Pinpoint the cell where the given text exists, returning its (X, Y) midpoint coordinate. 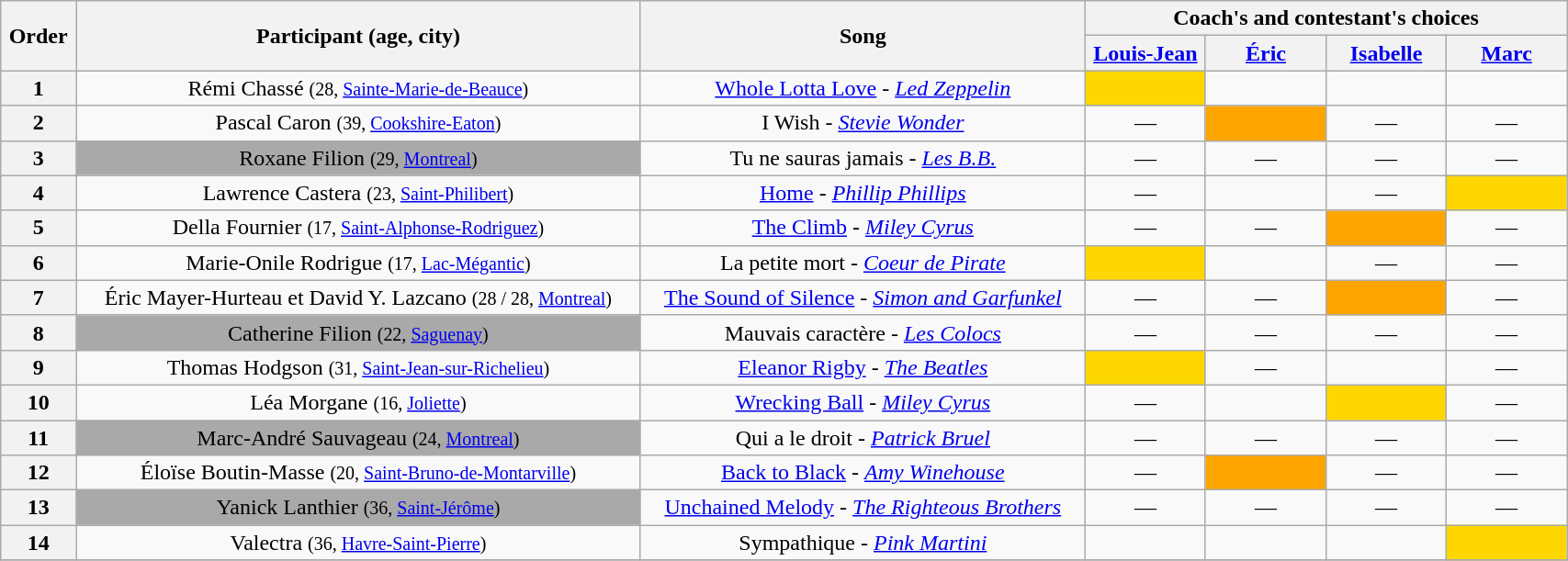
Catherine Filion (22, Saguenay) (358, 332)
13 (39, 508)
Della Fournier (17, Saint-Alphonse-Rodriguez) (358, 228)
The Sound of Silence - Simon and Garfunkel (863, 297)
La petite mort - Coeur de Pirate (863, 263)
Unchained Melody - The Righteous Brothers (863, 508)
12 (39, 473)
Éric Mayer-Hurteau et David Y. Lazcano (28 / 28, Montreal) (358, 297)
2 (39, 123)
Valectra (36, Havre-Saint-Pierre) (358, 543)
8 (39, 332)
5 (39, 228)
7 (39, 297)
Louis-Jean (1145, 53)
Tu ne sauras jamais - Les B.B. (863, 158)
9 (39, 367)
Sympathique - Pink Martini (863, 543)
Coach's and contestant's choices (1325, 18)
The Climb - Miley Cyrus (863, 228)
Wrecking Ball - Miley Cyrus (863, 402)
Léa Morgane (16, Joliette) (358, 402)
Marc-André Sauvageau (24, Montreal) (358, 438)
11 (39, 438)
Order (39, 36)
Mauvais caractère - Les Colocs (863, 332)
1 (39, 88)
Whole Lotta Love - Led Zeppelin (863, 88)
Thomas Hodgson (31, Saint-Jean-sur-Richelieu) (358, 367)
I Wish - Stevie Wonder (863, 123)
Éric (1266, 53)
6 (39, 263)
Song (863, 36)
Qui a le droit - Patrick Bruel (863, 438)
Home - Phillip Phillips (863, 193)
4 (39, 193)
Éloïse Boutin-Masse (20, Saint-Bruno-de-Montarville) (358, 473)
Isabelle (1387, 53)
Rémi Chassé (28, Sainte-Marie-de-Beauce) (358, 88)
14 (39, 543)
Participant (age, city) (358, 36)
Marc (1506, 53)
Back to Black - Amy Winehouse (863, 473)
Lawrence Castera (23, Saint-Philibert) (358, 193)
10 (39, 402)
Yanick Lanthier (36, Saint-Jérôme) (358, 508)
Eleanor Rigby - The Beatles (863, 367)
Pascal Caron (39, Cookshire-Eaton) (358, 123)
3 (39, 158)
Marie-Onile Rodrigue (17, Lac-Mégantic) (358, 263)
Roxane Filion (29, Montreal) (358, 158)
